Provide the [x, y] coordinate of the cell's center where the given text is located.  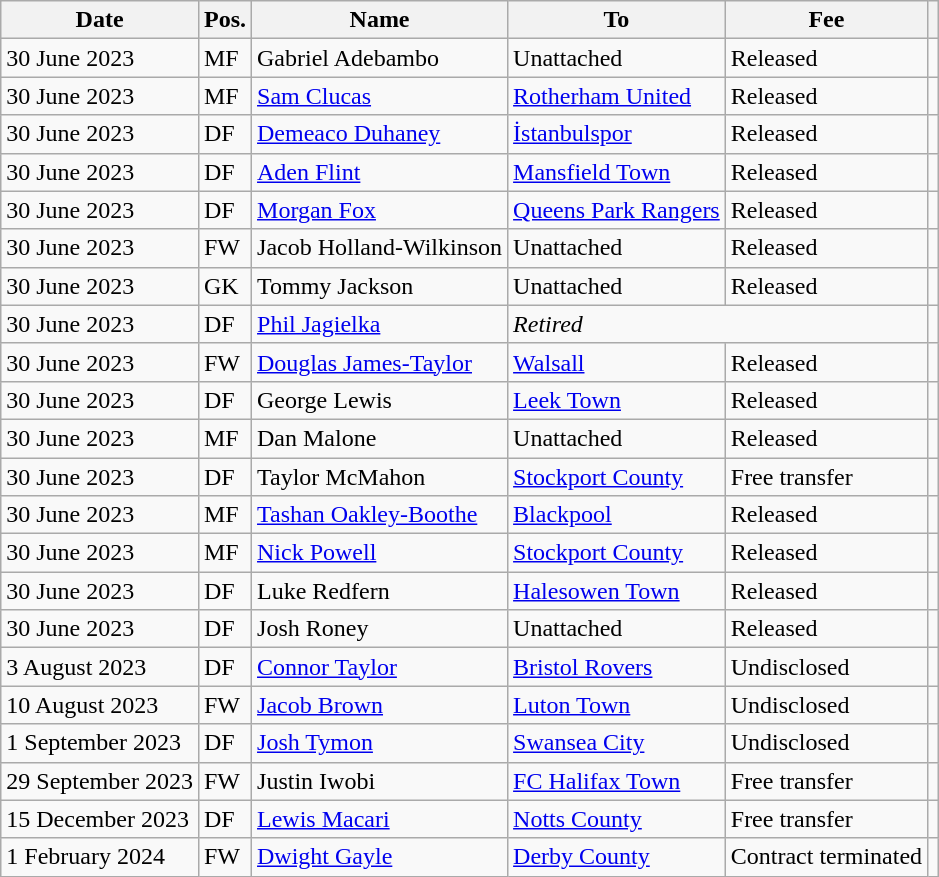
Retired [718, 324]
Fee [826, 20]
İstanbulspor [617, 134]
Sam Clucas [380, 96]
Gabriel Adebambo [380, 58]
Demeaco Duhaney [380, 134]
Bristol Rovers [617, 667]
29 September 2023 [100, 781]
Derby County [617, 857]
George Lewis [380, 400]
Jacob Brown [380, 705]
Nick Powell [380, 553]
Contract terminated [826, 857]
Douglas James-Taylor [380, 362]
3 August 2023 [100, 667]
Notts County [617, 819]
Rotherham United [617, 96]
Date [100, 20]
Pos. [224, 20]
Luke Redfern [380, 591]
Dwight Gayle [380, 857]
Leek Town [617, 400]
Tommy Jackson [380, 286]
Blackpool [617, 515]
Dan Malone [380, 438]
Phil Jagielka [380, 324]
Queens Park Rangers [617, 210]
Aden Flint [380, 172]
Justin Iwobi [380, 781]
Morgan Fox [380, 210]
Luton Town [617, 705]
1 February 2024 [100, 857]
Lewis Macari [380, 819]
Josh Tymon [380, 743]
Walsall [617, 362]
To [617, 20]
Swansea City [617, 743]
Connor Taylor [380, 667]
Halesowen Town [617, 591]
Tashan Oakley-Boothe [380, 515]
GK [224, 286]
10 August 2023 [100, 705]
FC Halifax Town [617, 781]
Mansfield Town [617, 172]
1 September 2023 [100, 743]
Jacob Holland-Wilkinson [380, 248]
Josh Roney [380, 629]
Taylor McMahon [380, 477]
Name [380, 20]
15 December 2023 [100, 819]
